Provide the [X, Y] coordinate of the cell's center where the given text is located.  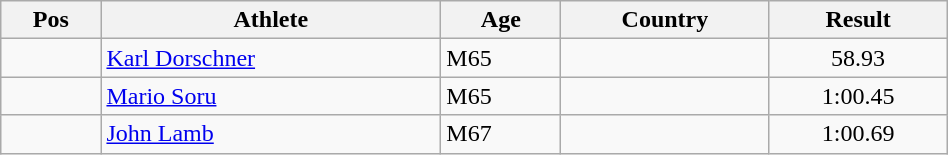
Pos [51, 20]
M67 [501, 134]
58.93 [858, 58]
Result [858, 20]
1:00.45 [858, 96]
John Lamb [271, 134]
Athlete [271, 20]
Karl Dorschner [271, 58]
Country [665, 20]
1:00.69 [858, 134]
Mario Soru [271, 96]
Age [501, 20]
